Return the [X, Y] coordinate for the center point of the cell that contains the specified text.  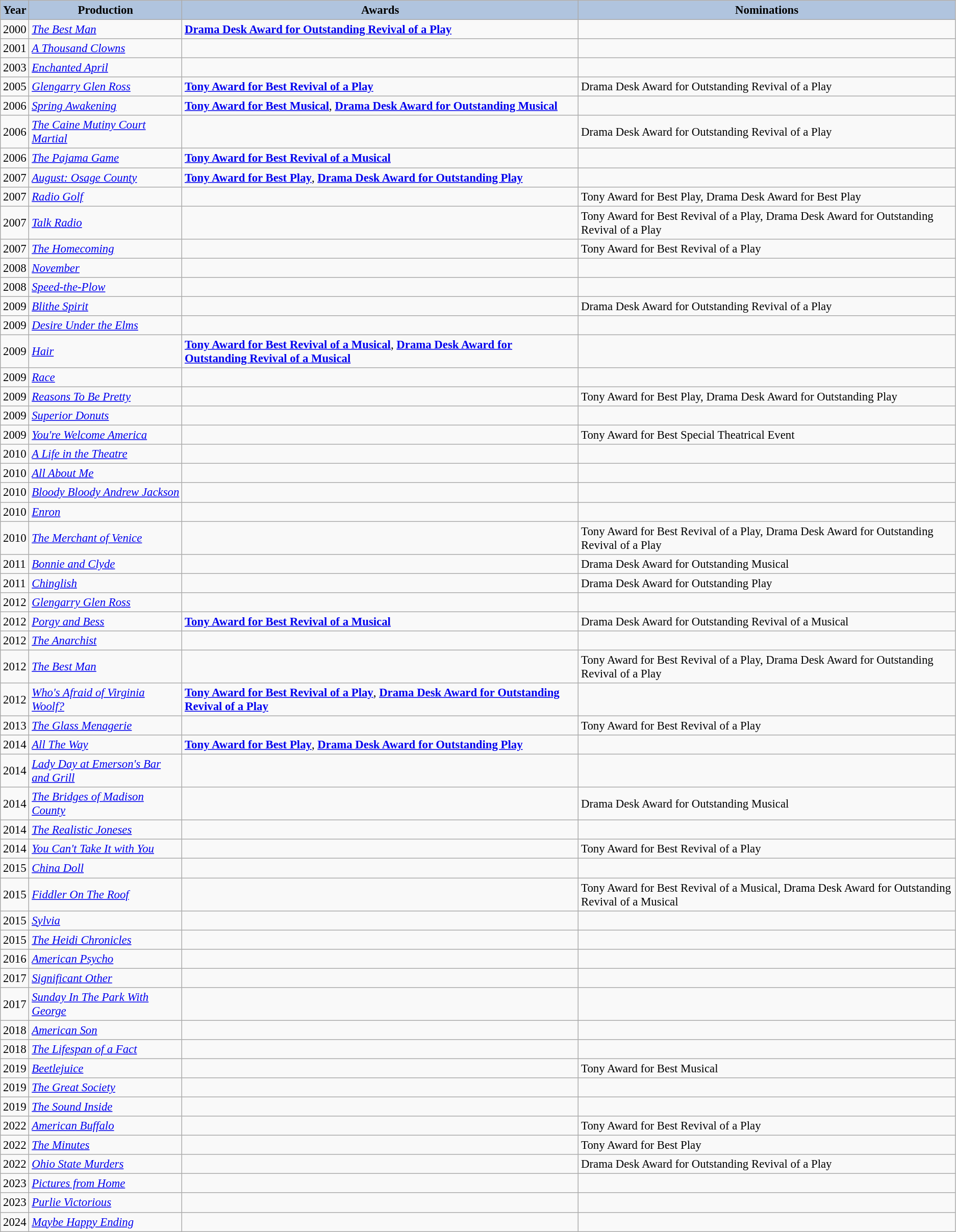
Ohio State Murders [106, 1164]
Lady Day at Emerson's Bar and Grill [106, 771]
All About Me [106, 473]
You're Welcome America [106, 435]
2016 [15, 959]
Purlie Victorious [106, 1203]
2024 [15, 1222]
Tony Award for Best Play, Drama Desk Award for Best Play [767, 196]
Speed-the-Plow [106, 287]
Drama Desk Award for Outstanding Revival of a Musical [767, 621]
Bloody Bloody Andrew Jackson [106, 493]
August: Osage County [106, 178]
Superior Donuts [106, 416]
The Anarchist [106, 641]
The Lifespan of a Fact [106, 1049]
Sylvia [106, 920]
Year [15, 10]
Drama Desk Award for Outstanding Play [767, 583]
The Minutes [106, 1145]
Production [106, 10]
A Life in the Theatre [106, 454]
Reasons To Be Pretty [106, 397]
2001 [15, 48]
The Caine Mutiny Court Martial [106, 132]
Awards [381, 10]
Spring Awakening [106, 106]
Enron [106, 512]
The Merchant of Venice [106, 538]
Beetlejuice [106, 1068]
The Pajama Game [106, 158]
Tony Award for Best Special Theatrical Event [767, 435]
The Sound Inside [106, 1107]
2003 [15, 68]
Nominations [767, 10]
The Great Society [106, 1088]
Chinglish [106, 583]
Bonnie and Clyde [106, 564]
Race [106, 378]
The Realistic Joneses [106, 830]
The Homecoming [106, 248]
Sunday In The Park With George [106, 1004]
American Psycho [106, 959]
2000 [15, 30]
The Heidi Chronicles [106, 940]
Fiddler On The Roof [106, 895]
Significant Other [106, 978]
Enchanted April [106, 68]
Who's Afraid of Virginia Woolf? [106, 700]
The Glass Menagerie [106, 726]
American Buffalo [106, 1126]
China Doll [106, 868]
Talk Radio [106, 222]
Pictures from Home [106, 1184]
Hair [106, 351]
November [106, 268]
2005 [15, 87]
Tony Award for Best Play [767, 1145]
2013 [15, 726]
Porgy and Bess [106, 621]
Radio Golf [106, 196]
The Bridges of Madison County [106, 804]
You Can't Take It with You [106, 849]
Tony Award for Best Musical [767, 1068]
Blithe Spirit [106, 306]
Maybe Happy Ending [106, 1222]
All The Way [106, 745]
Desire Under the Elms [106, 325]
A Thousand Clowns [106, 48]
Tony Award for Best Musical, Drama Desk Award for Outstanding Musical [381, 106]
American Son [106, 1030]
